Provide the [x, y] coordinate of the cell's center where the given text is located.  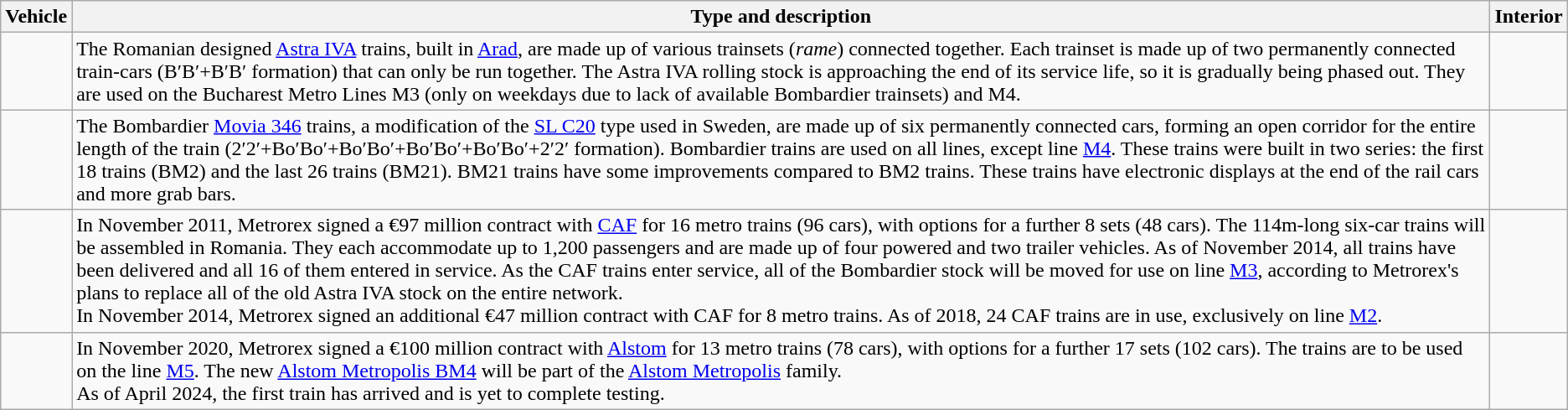
Type and description [781, 17]
Vehicle [37, 17]
Interior [1529, 17]
